Determine the [X, Y] coordinate at the center of the cell enclosing the given text.  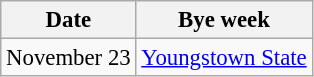
Youngstown State [224, 58]
Date [68, 20]
Bye week [224, 20]
November 23 [68, 58]
